Detect which cell encompasses the target text, then output its (x, y) center coordinate. 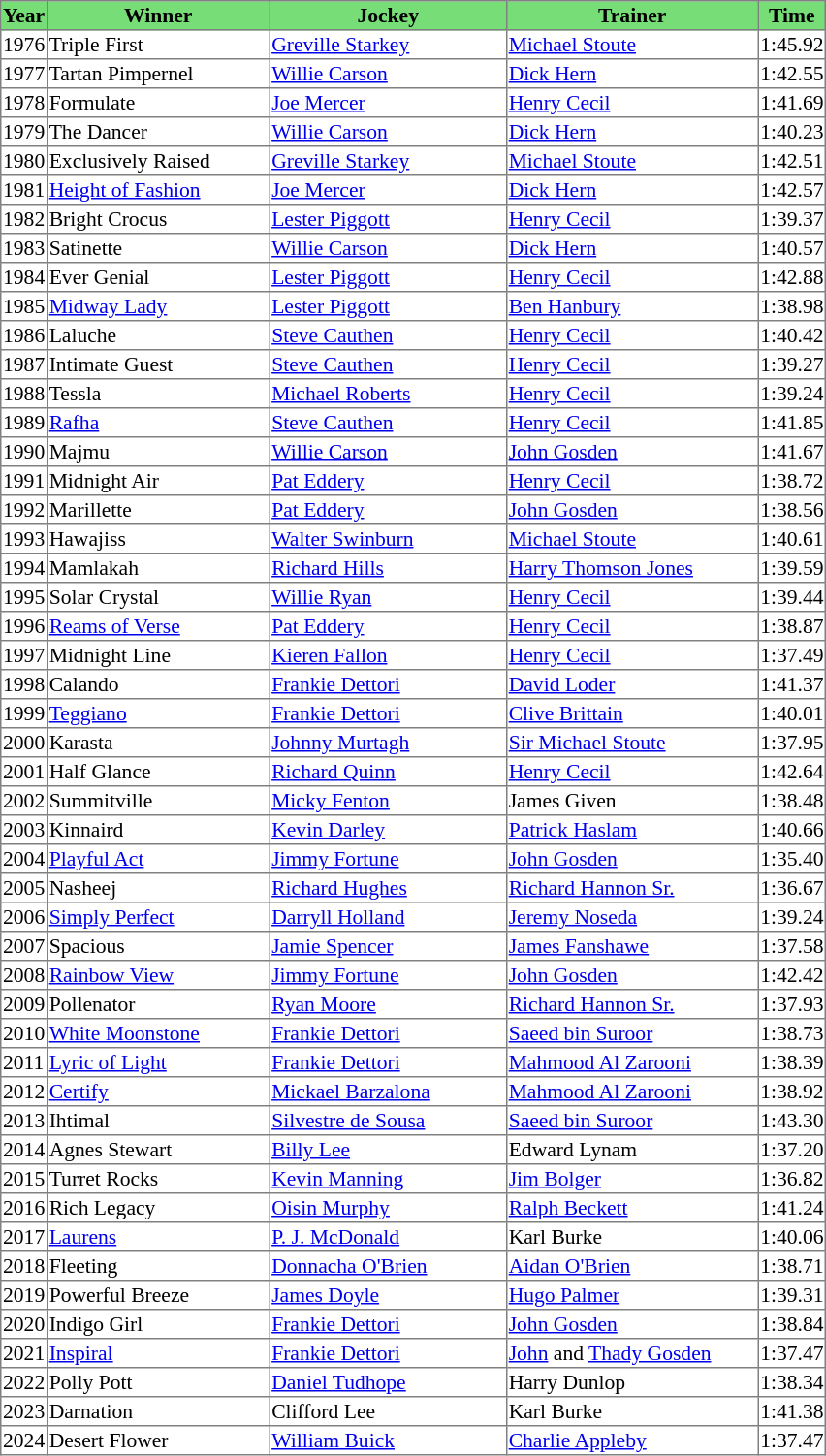
2023 (24, 1411)
2019 (24, 1295)
Kinnaird (158, 830)
Richard Hughes (388, 888)
Kevin Manning (388, 1179)
1:40.06 (792, 1237)
1:38.87 (792, 626)
1:38.39 (792, 1062)
1:38.72 (792, 481)
Simply Perfect (158, 917)
Time (792, 16)
2017 (24, 1237)
2021 (24, 1353)
1:38.34 (792, 1382)
Playful Act (158, 859)
Kevin Darley (388, 830)
1988 (24, 394)
Half Glance (158, 772)
Darryll Holland (388, 917)
Formulate (158, 103)
1980 (24, 161)
1981 (24, 190)
1:40.61 (792, 539)
1:45.92 (792, 45)
Exclusively Raised (158, 161)
Satinette (158, 248)
1:39.31 (792, 1295)
Kieren Fallon (388, 655)
1999 (24, 713)
David Loder (632, 684)
Turret Rocks (158, 1179)
1:42.42 (792, 975)
Ihtimal (158, 1121)
Indigo Girl (158, 1324)
Agnes Stewart (158, 1150)
2011 (24, 1062)
1:38.71 (792, 1266)
Jamie Spencer (388, 946)
P. J. McDonald (388, 1237)
Reams of Verse (158, 626)
Intimate Guest (158, 364)
Sir Michael Stoute (632, 743)
1:37.93 (792, 1004)
1979 (24, 132)
Walter Swinburn (388, 539)
Nasheej (158, 888)
Pollenator (158, 1004)
1:42.57 (792, 190)
2015 (24, 1179)
1:42.64 (792, 772)
Patrick Haslam (632, 830)
Fleeting (158, 1266)
Ryan Moore (388, 1004)
Winner (158, 16)
Desert Flower (158, 1440)
Hawajiss (158, 539)
The Dancer (158, 132)
John and Thady Gosden (632, 1353)
2014 (24, 1150)
Ralph Beckett (632, 1208)
Laurens (158, 1237)
James Given (632, 801)
Clive Brittain (632, 713)
James Doyle (388, 1295)
Michael Roberts (388, 394)
2020 (24, 1324)
2004 (24, 859)
2010 (24, 1033)
1:36.67 (792, 888)
1:40.01 (792, 713)
Powerful Breeze (158, 1295)
Ever Genial (158, 277)
Rich Legacy (158, 1208)
1:39.27 (792, 364)
Polly Pott (158, 1382)
1982 (24, 219)
1987 (24, 364)
2022 (24, 1382)
2002 (24, 801)
2005 (24, 888)
Harry Dunlop (632, 1382)
1977 (24, 74)
Calando (158, 684)
1992 (24, 510)
Richard Quinn (388, 772)
1:42.55 (792, 74)
Hugo Palmer (632, 1295)
1:38.48 (792, 801)
1:37.58 (792, 946)
1:40.57 (792, 248)
Karasta (158, 743)
2000 (24, 743)
Midway Lady (158, 306)
2008 (24, 975)
Jockey (388, 16)
1:40.23 (792, 132)
1:41.24 (792, 1208)
Rainbow View (158, 975)
Jim Bolger (632, 1179)
2003 (24, 830)
1:42.51 (792, 161)
1:38.92 (792, 1092)
Oisin Murphy (388, 1208)
1:37.20 (792, 1150)
Bright Crocus (158, 219)
Midnight Line (158, 655)
Aidan O'Brien (632, 1266)
1:39.44 (792, 597)
1996 (24, 626)
1:40.42 (792, 335)
Micky Fenton (388, 801)
Year (24, 16)
Jeremy Noseda (632, 917)
1995 (24, 597)
1986 (24, 335)
1:39.37 (792, 219)
Trainer (632, 16)
1984 (24, 277)
2012 (24, 1092)
2013 (24, 1121)
Billy Lee (388, 1150)
1:38.84 (792, 1324)
Midnight Air (158, 481)
Inspiral (158, 1353)
Charlie Appleby (632, 1440)
Mamlakah (158, 568)
1:43.30 (792, 1121)
1991 (24, 481)
Mickael Barzalona (388, 1092)
Harry Thomson Jones (632, 568)
2001 (24, 772)
Certify (158, 1092)
2009 (24, 1004)
1:40.66 (792, 830)
Johnny Murtagh (388, 743)
1976 (24, 45)
Summitville (158, 801)
White Moonstone (158, 1033)
Ben Hanbury (632, 306)
1998 (24, 684)
1:41.38 (792, 1411)
Height of Fashion (158, 190)
2018 (24, 1266)
Willie Ryan (388, 597)
1:42.88 (792, 277)
Teggiano (158, 713)
Solar Crystal (158, 597)
1:38.73 (792, 1033)
1:35.40 (792, 859)
2024 (24, 1440)
Darnation (158, 1411)
Rafha (158, 423)
1:38.98 (792, 306)
Lyric of Light (158, 1062)
Richard Hills (388, 568)
1990 (24, 452)
1983 (24, 248)
1:36.82 (792, 1179)
1:39.59 (792, 568)
1:41.67 (792, 452)
Tartan Pimpernel (158, 74)
1:41.85 (792, 423)
James Fanshawe (632, 946)
1:38.56 (792, 510)
Donnacha O'Brien (388, 1266)
1989 (24, 423)
1994 (24, 568)
1985 (24, 306)
Clifford Lee (388, 1411)
Triple First (158, 45)
1993 (24, 539)
Daniel Tudhope (388, 1382)
1:37.95 (792, 743)
Majmu (158, 452)
1:37.49 (792, 655)
1978 (24, 103)
Laluche (158, 335)
Marillette (158, 510)
2016 (24, 1208)
1:41.37 (792, 684)
Spacious (158, 946)
1997 (24, 655)
Silvestre de Sousa (388, 1121)
1:41.69 (792, 103)
Tessla (158, 394)
2006 (24, 917)
2007 (24, 946)
William Buick (388, 1440)
Edward Lynam (632, 1150)
